Determine the (X, Y) coordinate at the center of the cell enclosing the given text.  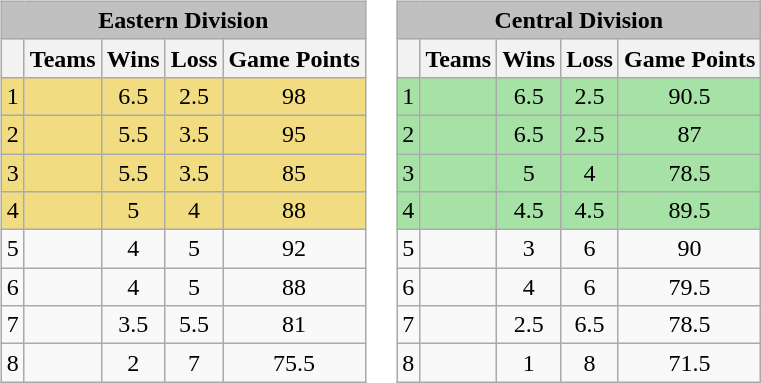
95 (294, 134)
Eastern Division (183, 20)
87 (689, 134)
71.5 (689, 363)
89.5 (689, 211)
90 (689, 249)
79.5 (689, 287)
90.5 (689, 96)
Central Division (579, 20)
85 (294, 173)
92 (294, 249)
75.5 (294, 363)
98 (294, 96)
81 (294, 325)
